From the cell containing the given text, extract its center point as [x, y] coordinate. 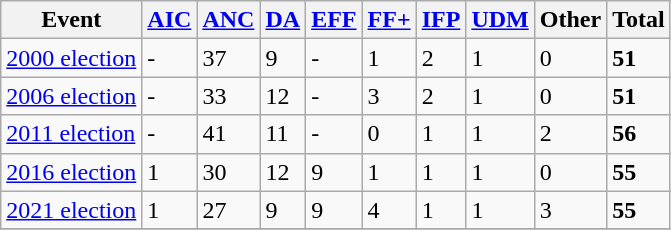
UDM [500, 20]
2016 election [72, 172]
Total [639, 20]
56 [639, 134]
Event [72, 20]
AIC [170, 20]
2000 election [72, 58]
EFF [334, 20]
2021 election [72, 210]
2006 election [72, 96]
IFP [441, 20]
33 [228, 96]
30 [228, 172]
11 [283, 134]
2011 election [72, 134]
4 [389, 210]
Other [570, 20]
ANC [228, 20]
41 [228, 134]
DA [283, 20]
27 [228, 210]
FF+ [389, 20]
37 [228, 58]
